Output the (X, Y) coordinate of the center of the cell containing the given text.  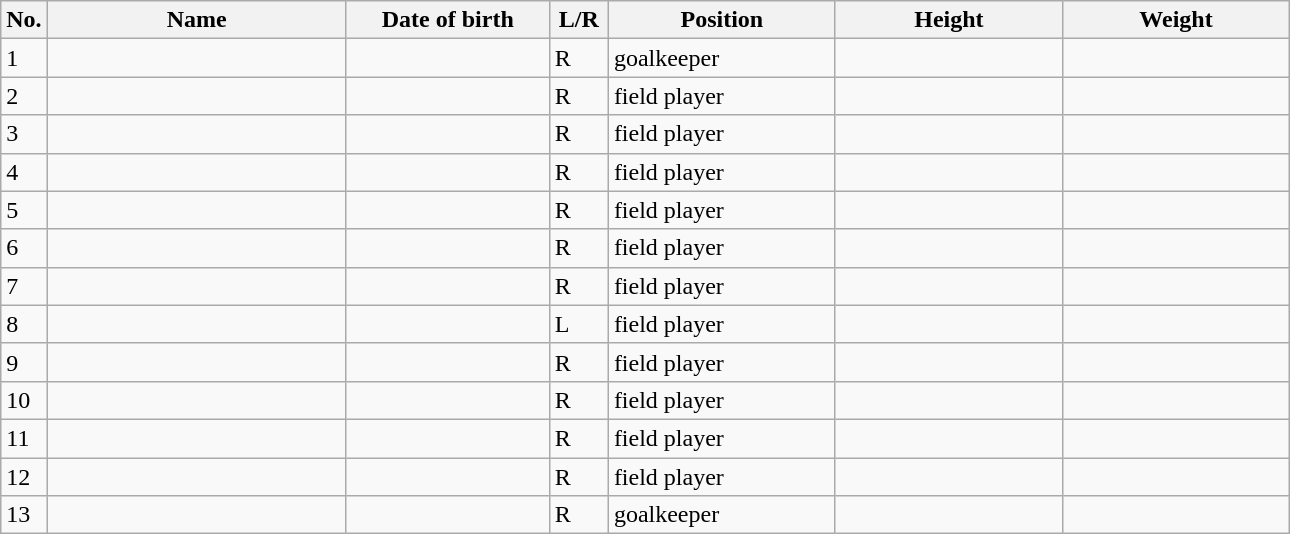
6 (24, 248)
L (578, 324)
Height (948, 20)
4 (24, 172)
10 (24, 400)
Position (722, 20)
11 (24, 438)
L/R (578, 20)
12 (24, 477)
Date of birth (448, 20)
Name (196, 20)
1 (24, 58)
5 (24, 210)
No. (24, 20)
2 (24, 96)
3 (24, 134)
Weight (1176, 20)
9 (24, 362)
8 (24, 324)
13 (24, 515)
7 (24, 286)
